Provide the [x, y] coordinate of the cell's center where the given text is located.  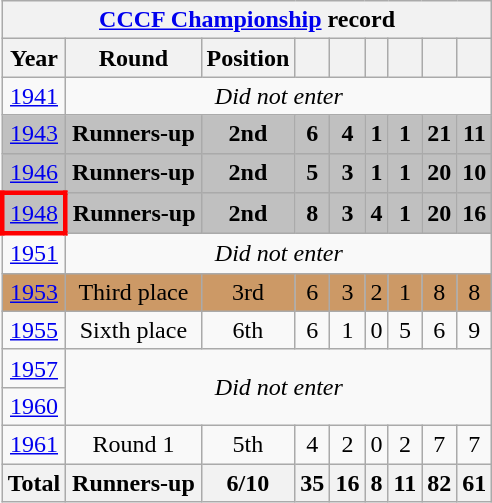
9 [474, 330]
1955 [34, 330]
Sixth place [134, 330]
5th [248, 444]
35 [312, 483]
1953 [34, 292]
21 [440, 134]
Third place [134, 292]
1943 [34, 134]
1961 [34, 444]
Round [134, 58]
Total [34, 483]
1957 [34, 368]
1941 [34, 96]
1951 [34, 254]
Year [34, 58]
1948 [34, 214]
Position [248, 58]
6/10 [248, 483]
3rd [248, 292]
10 [474, 173]
6th [248, 330]
61 [474, 483]
1946 [34, 173]
1960 [34, 406]
82 [440, 483]
CCCF Championship record [247, 20]
Round 1 [134, 444]
